From the cell containing the given text, extract its center point as (X, Y) coordinate. 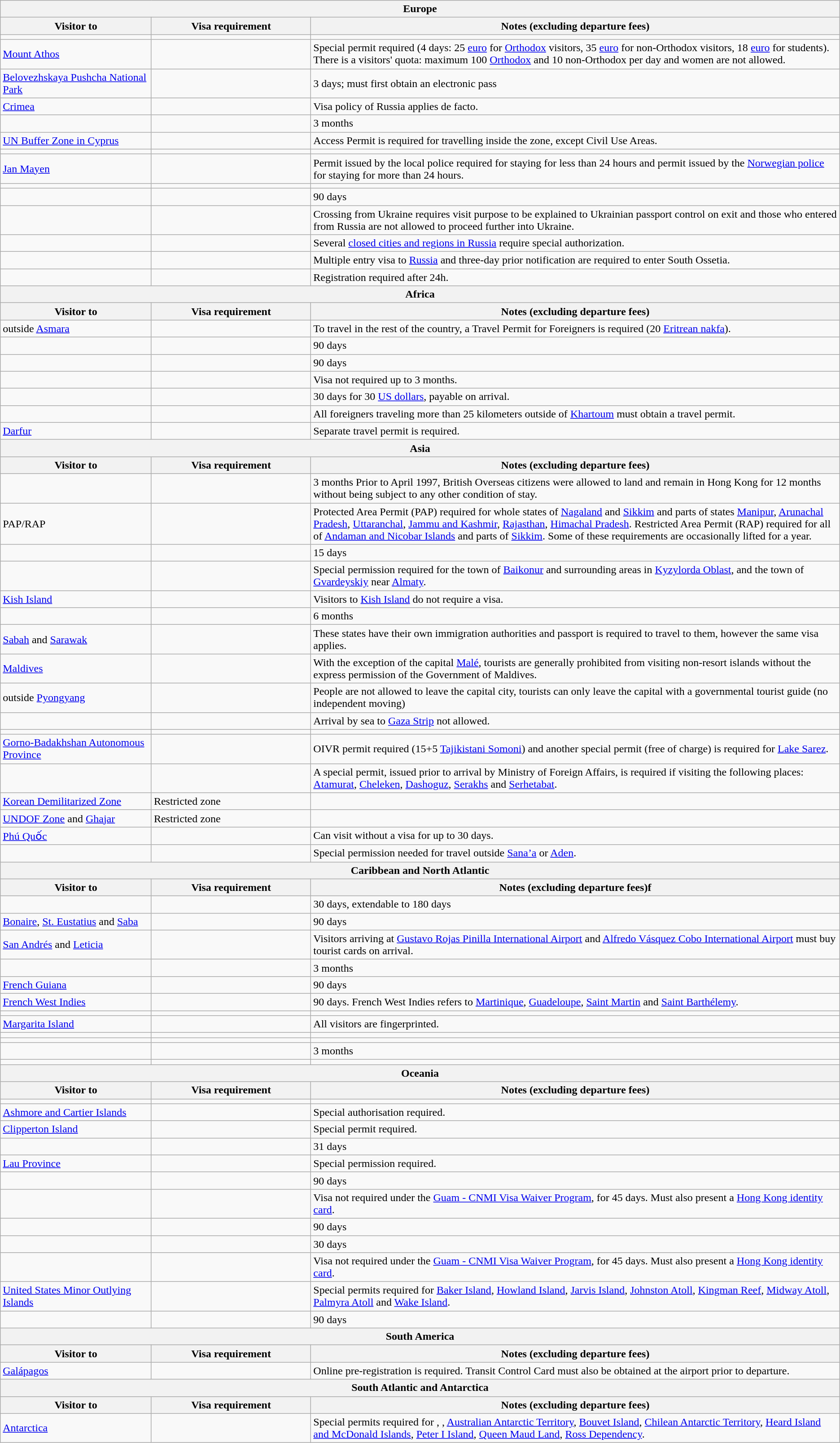
Korean Demilitarized Zone (76, 801)
Africa (420, 294)
Registration required after 24h. (575, 277)
15 days (575, 553)
3 days; must first obtain an electronic pass (575, 83)
outside Asmara (76, 329)
Special permits required for Baker Island, Howland Island, Jarvis Island, Johnston Atoll, Kingman Reef, Midway Atoll, Palmyra Atoll and Wake Island. (575, 1296)
All foreigners traveling more than 25 kilometers outside of Khartoum must obtain a travel permit. (575, 414)
South Atlantic and Antarctica (420, 1388)
Belovezhskaya Pushcha National Park (76, 83)
Visitors arriving at Gustavo Rojas Pinilla International Airport and Alfredo Vásquez Cobo International Airport must buy tourist cards on arrival. (575, 944)
French Guiana (76, 985)
Lau Province (76, 1163)
90 days. French West Indies refers to Martinique, Guadeloupe, Saint Martin and Saint Barthélemy. (575, 1002)
Kish Island (76, 599)
These states have their own immigration authorities and passport is required to travel to them, however the same visa applies. (575, 639)
Mount Athos (76, 54)
United States Minor Outlying Islands (76, 1296)
Special authorisation required. (575, 1112)
Galápagos (76, 1371)
Europe (420, 9)
31 days (575, 1146)
Special permission required. (575, 1163)
30 days (575, 1244)
30 days, extendable to 180 days (575, 904)
Asia (420, 448)
Multiple entry visa to Russia and three-day prior notification are required to enter South Ossetia. (575, 260)
Oceania (420, 1073)
Crimea (76, 106)
Clipperton Island (76, 1129)
Sabah and Sarawak (76, 639)
Gorno-Badakhshan Autonomous Province (76, 749)
Several closed cities and regions in Russia require special authorization. (575, 243)
6 months (575, 616)
Separate travel permit is required. (575, 431)
San Andrés and Leticia (76, 944)
South America (420, 1337)
Antarctica (76, 1428)
OIVR permit required (15+5 Tajikistani Somoni) and another special permit (free of charge) is required for Lake Sarez. (575, 749)
Special permission needed for travel outside Sana’a or Aden. (575, 853)
Darfur (76, 431)
Can visit without a visa for up to 30 days. (575, 836)
Margarita Island (76, 1024)
Visitors to Kish Island do not require a visa. (575, 599)
Jan Mayen (76, 169)
Bonaire, St. Eustatius and Saba (76, 921)
Online pre-registration is required. Transit Control Card must also be obtained at the airport prior to departure. (575, 1371)
outside Pyongyang (76, 697)
PAP/RAP (76, 523)
Access Permit is required for travelling inside the zone, except Civil Use Areas. (575, 140)
Special permit required. (575, 1129)
UNDOF Zone and Ghajar (76, 818)
People are not allowed to leave the capital city, tourists can only leave the capital with a governmental tourist guide (no independent moving) (575, 697)
UN Buffer Zone in Cyprus (76, 140)
Maldives (76, 669)
Visa not required up to 3 months. (575, 380)
Caribbean and North Atlantic (420, 870)
Arrival by sea to Gaza Strip not allowed. (575, 721)
Visa policy of Russia applies de facto. (575, 106)
30 days for 30 US dollars, payable on arrival. (575, 397)
French West Indies (76, 1002)
Phú Quốc (76, 836)
All visitors are fingerprinted. (575, 1024)
Special permission required for the town of Baikonur and surrounding areas in Kyzylorda Oblast, and the town of Gvardeyskiy near Almaty. (575, 576)
To travel in the rest of the country, a Travel Permit for Foreigners is required (20 Eritrean nakfa). (575, 329)
Notes (excluding departure fees)f (575, 887)
Ashmore and Cartier Islands (76, 1112)
